Find where the given text appears and provide that cell's center as [X, Y] coordinate. 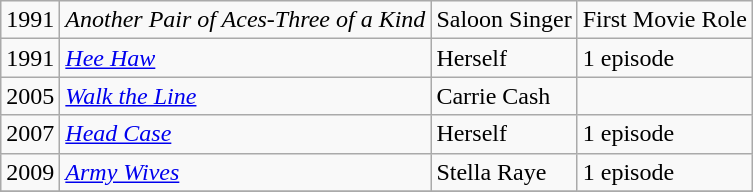
2005 [30, 96]
Walk the Line [246, 96]
Hee Haw [246, 58]
Head Case [246, 134]
Saloon Singer [504, 20]
2009 [30, 172]
Carrie Cash [504, 96]
Stella Raye [504, 172]
2007 [30, 134]
Another Pair of Aces-Three of a Kind [246, 20]
First Movie Role [664, 20]
Army Wives [246, 172]
